Determine the (x, y) coordinate at the center of the cell enclosing the given text.  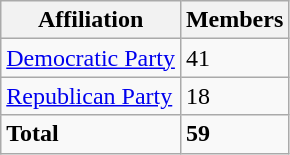
Members (234, 20)
Affiliation (91, 20)
59 (234, 134)
Total (91, 134)
18 (234, 96)
Republican Party (91, 96)
Democratic Party (91, 58)
41 (234, 58)
